Scan for the cell matching the given text and deliver its [x, y] coordinate at center. 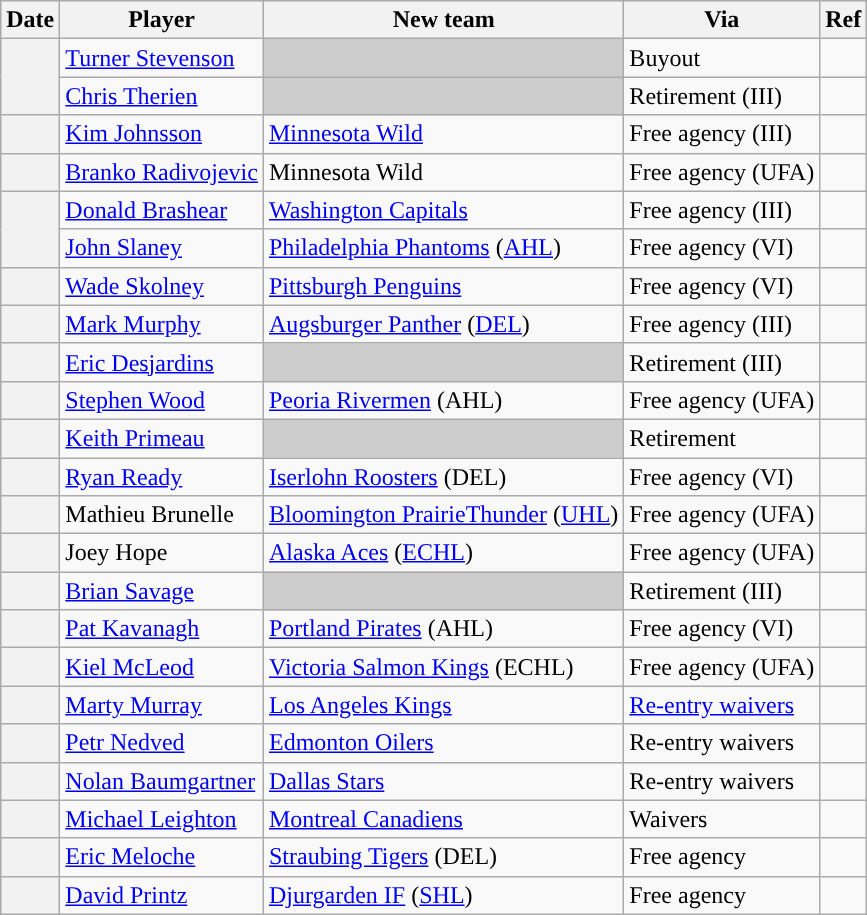
Waivers [722, 819]
Los Angeles Kings [443, 705]
Petr Nedved [162, 743]
Eric Desjardins [162, 362]
Retirement [722, 438]
Mark Murphy [162, 324]
Edmonton Oilers [443, 743]
Branko Radivojevic [162, 172]
Via [722, 20]
Kiel McLeod [162, 667]
Kim Johnsson [162, 134]
Joey Hope [162, 553]
Djurgarden IF (SHL) [443, 895]
Buyout [722, 58]
Pat Kavanagh [162, 629]
Turner Stevenson [162, 58]
Keith Primeau [162, 438]
Mathieu Brunelle [162, 515]
John Slaney [162, 248]
Portland Pirates (AHL) [443, 629]
Peoria Rivermen (AHL) [443, 400]
Date [30, 20]
Player [162, 20]
New team [443, 20]
Wade Skolney [162, 286]
Alaska Aces (ECHL) [443, 553]
Donald Brashear [162, 210]
Bloomington PrairieThunder (UHL) [443, 515]
Ref [844, 20]
Stephen Wood [162, 400]
David Printz [162, 895]
Dallas Stars [443, 781]
Brian Savage [162, 591]
Marty Murray [162, 705]
Iserlohn Roosters (DEL) [443, 477]
Chris Therien [162, 96]
Ryan Ready [162, 477]
Augsburger Panther (DEL) [443, 324]
Michael Leighton [162, 819]
Nolan Baumgartner [162, 781]
Straubing Tigers (DEL) [443, 857]
Pittsburgh Penguins [443, 286]
Victoria Salmon Kings (ECHL) [443, 667]
Eric Meloche [162, 857]
Washington Capitals [443, 210]
Montreal Canadiens [443, 819]
Philadelphia Phantoms (AHL) [443, 248]
